Return [X, Y] of the center of cell containing provided text 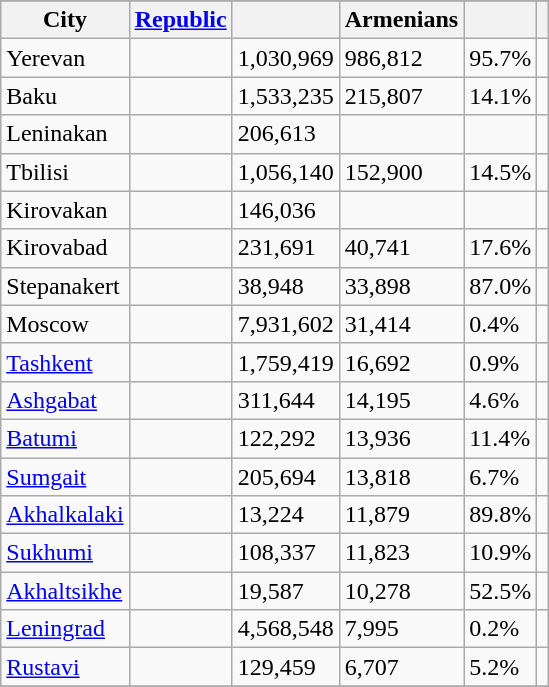
14.1% [500, 96]
Sukhumi [65, 553]
122,292 [286, 438]
Leningrad [65, 629]
1,056,140 [286, 172]
Akhaltsikhe [65, 591]
1,759,419 [286, 362]
146,036 [286, 210]
14.5% [500, 172]
52.5% [500, 591]
7,931,602 [286, 324]
Moscow [65, 324]
Armenians [401, 20]
13,224 [286, 515]
1,533,235 [286, 96]
13,818 [401, 477]
Yerevan [65, 58]
Tashkent [65, 362]
108,337 [286, 553]
Baku [65, 96]
16,692 [401, 362]
Akhalkalaki [65, 515]
215,807 [401, 96]
Stepanakert [65, 286]
10,278 [401, 591]
Kirovakan [65, 210]
4.6% [500, 400]
11,823 [401, 553]
87.0% [500, 286]
Batumi [65, 438]
40,741 [401, 248]
14,195 [401, 400]
6,707 [401, 667]
13,936 [401, 438]
38,948 [286, 286]
11,879 [401, 515]
Ashgabat [65, 400]
4,568,548 [286, 629]
0.9% [500, 362]
17.6% [500, 248]
10.9% [500, 553]
Leninakan [65, 134]
206,613 [286, 134]
129,459 [286, 667]
6.7% [500, 477]
0.2% [500, 629]
Tbilisi [65, 172]
95.7% [500, 58]
5.2% [500, 667]
7,995 [401, 629]
89.8% [500, 515]
City [65, 20]
0.4% [500, 324]
311,644 [286, 400]
152,900 [401, 172]
Rustavi [65, 667]
Sumgait [65, 477]
Republic [180, 20]
205,694 [286, 477]
Kirovabad [65, 248]
33,898 [401, 286]
231,691 [286, 248]
11.4% [500, 438]
986,812 [401, 58]
19,587 [286, 591]
1,030,969 [286, 58]
31,414 [401, 324]
